Determine the (X, Y) coordinate at the center of the cell enclosing the given text.  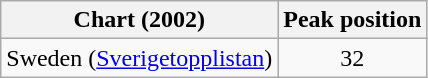
Sweden (Sverigetopplistan) (140, 58)
Chart (2002) (140, 20)
32 (352, 58)
Peak position (352, 20)
